Output the (x, y) coordinate of the center of the cell containing the given text.  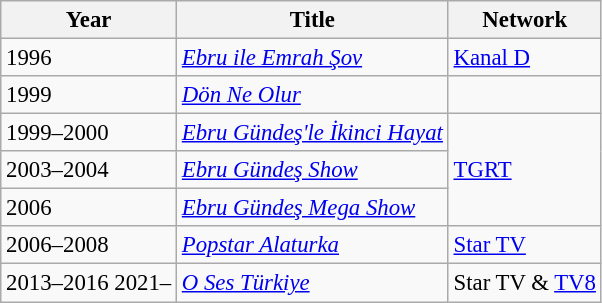
1999–2000 (89, 133)
Star TV (524, 245)
Year (89, 20)
Ebru Gündeş'le İkinci Hayat (313, 133)
Kanal D (524, 58)
Ebru Gündeş Mega Show (313, 208)
TGRT (524, 170)
Dön Ne Olur (313, 95)
1999 (89, 95)
1996 (89, 58)
Star TV & TV8 (524, 283)
Ebru ile Emrah Şov (313, 58)
O Ses Türkiye (313, 283)
Network (524, 20)
Ebru Gündeş Show (313, 170)
Title (313, 20)
Popstar Alaturka (313, 245)
2013–2016 2021– (89, 283)
2003–2004 (89, 170)
2006–2008 (89, 245)
2006 (89, 208)
